Detect which cell encompasses the target text, then output its (X, Y) center coordinate. 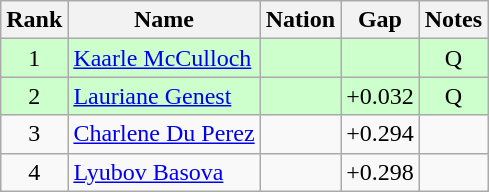
Charlene Du Perez (164, 134)
+0.298 (380, 172)
Rank (34, 20)
3 (34, 134)
1 (34, 58)
4 (34, 172)
Name (164, 20)
Nation (300, 20)
+0.032 (380, 96)
Notes (453, 20)
Lyubov Basova (164, 172)
Lauriane Genest (164, 96)
2 (34, 96)
+0.294 (380, 134)
Kaarle McCulloch (164, 58)
Gap (380, 20)
